For the text-containing cell, return its midpoint in [x, y] coordinate format. 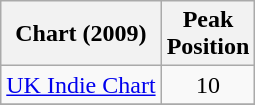
UK Indie Chart [81, 85]
10 [208, 85]
Chart (2009) [81, 34]
PeakPosition [208, 34]
